Extract the [X, Y] coordinate from the center of the cell holding the provided text.  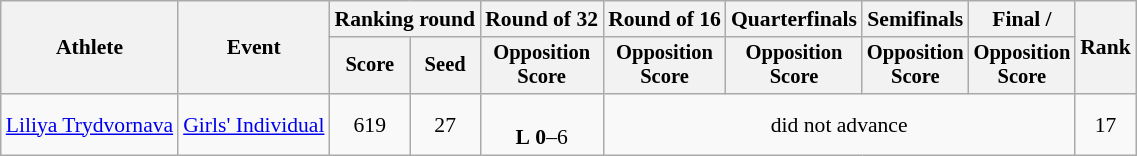
Round of 16 [664, 19]
L 0–6 [542, 124]
Semifinals [916, 19]
17 [1106, 124]
Score [370, 66]
Event [254, 48]
Ranking round [404, 19]
Liliya Trydvornava [90, 124]
Seed [445, 66]
did not advance [839, 124]
619 [370, 124]
Final / [1022, 19]
Round of 32 [542, 19]
Rank [1106, 48]
27 [445, 124]
Quarterfinals [794, 19]
Athlete [90, 48]
Girls' Individual [254, 124]
